Return the (X, Y) coordinate for the center point of the cell that contains the specified text.  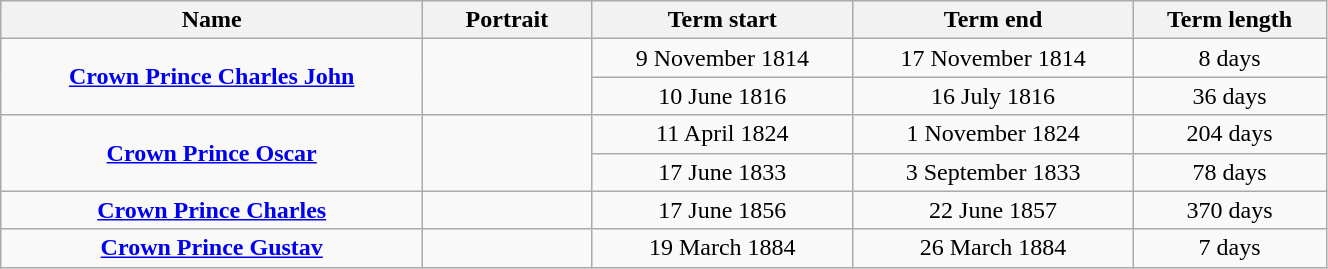
11 April 1824 (722, 134)
17 June 1856 (722, 210)
26 March 1884 (992, 248)
16 July 1816 (992, 96)
9 November 1814 (722, 58)
1 November 1824 (992, 134)
Crown Prince Charles John (212, 77)
204 days (1230, 134)
22 June 1857 (992, 210)
8 days (1230, 58)
Term end (992, 20)
370 days (1230, 210)
Term start (722, 20)
78 days (1230, 172)
3 September 1833 (992, 172)
Name (212, 20)
Term length (1230, 20)
Crown Prince Oscar (212, 153)
36 days (1230, 96)
Portrait (508, 20)
Crown Prince Gustav (212, 248)
10 June 1816 (722, 96)
17 June 1833 (722, 172)
19 March 1884 (722, 248)
7 days (1230, 248)
17 November 1814 (992, 58)
Crown Prince Charles (212, 210)
